Pinpoint the cell where the given text exists, returning its (x, y) midpoint coordinate. 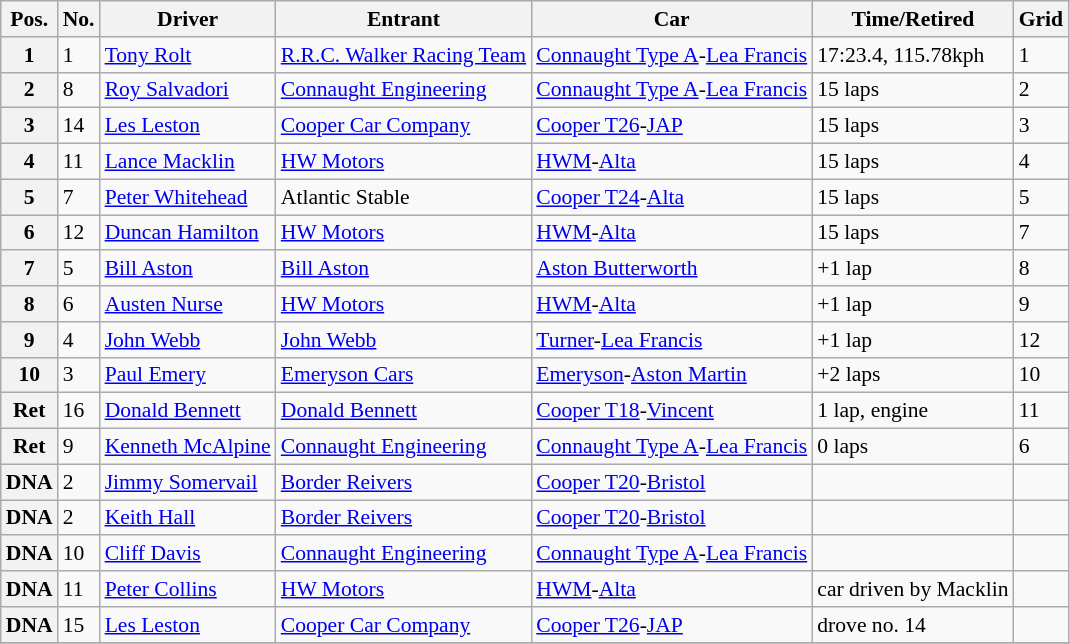
Emeryson-Aston Martin (672, 375)
Duncan Hamilton (188, 233)
Emeryson Cars (404, 375)
Driver (188, 19)
Atlantic Stable (404, 197)
Paul Emery (188, 375)
17:23.4, 115.78kph (912, 55)
Cooper T24-Alta (672, 197)
Lance Macklin (188, 162)
Tony Rolt (188, 55)
Cliff Davis (188, 554)
Kenneth McAlpine (188, 447)
Roy Salvadori (188, 90)
16 (79, 411)
14 (79, 126)
+2 laps (912, 375)
Cooper T18-Vincent (672, 411)
Aston Butterworth (672, 269)
drove no. 14 (912, 625)
Keith Hall (188, 518)
car driven by Macklin (912, 589)
1 lap, engine (912, 411)
Peter Whitehead (188, 197)
Jimmy Somervail (188, 482)
Time/Retired (912, 19)
Pos. (30, 19)
No. (79, 19)
0 laps (912, 447)
Peter Collins (188, 589)
Car (672, 19)
15 (79, 625)
Grid (1042, 19)
Entrant (404, 19)
R.R.C. Walker Racing Team (404, 55)
Turner-Lea Francis (672, 340)
Austen Nurse (188, 304)
